Provide the [x, y] coordinate of the cell's center where the given text is located.  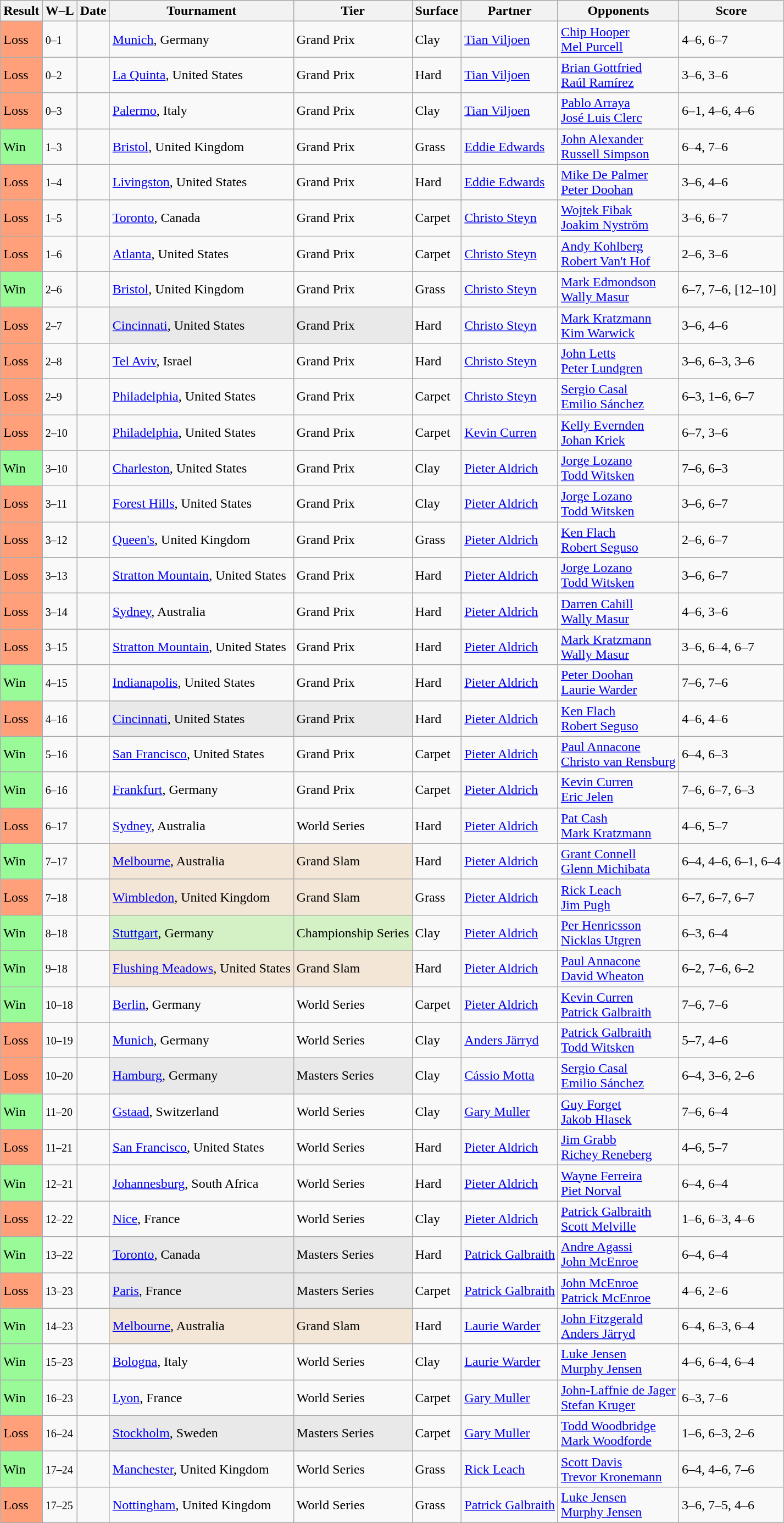
7–18 [59, 897]
Championship Series [353, 933]
6–3, 1–6, 6–7 [731, 397]
15–23 [59, 1361]
Berlin, Germany [201, 1004]
Gstaad, Switzerland [201, 1112]
W–L [59, 11]
John Letts Peter Lundgren [618, 360]
2–6 [59, 289]
Cássio Motta [510, 1076]
10–20 [59, 1076]
Pablo Arraya José Luis Clerc [618, 111]
Manchester, United Kingdom [201, 1469]
9–18 [59, 968]
2–9 [59, 397]
13–23 [59, 1290]
16–24 [59, 1433]
John-Laffnie de Jager Stefan Kruger [618, 1398]
6–3, 6–4 [731, 933]
3–15 [59, 647]
11–21 [59, 1147]
6–7, 6–7, 6–7 [731, 897]
4–6, 4–6 [731, 719]
12–22 [59, 1219]
Tier [353, 11]
Todd Woodbridge Mark Woodforde [618, 1433]
Mark Kratzmann Kim Warwick [618, 325]
3–11 [59, 504]
0–1 [59, 40]
4–6, 3–6 [731, 611]
Scott Davis Trevor Kronemann [618, 1469]
Wayne Ferreira Piet Norval [618, 1183]
Bologna, Italy [201, 1361]
10–18 [59, 1004]
Guy Forget Jakob Hlasek [618, 1112]
10–19 [59, 1041]
4–6, 6–4, 6–4 [731, 1361]
3–6, 6–4, 6–7 [731, 647]
7–17 [59, 861]
12–21 [59, 1183]
1–6 [59, 254]
3–6, 6–3, 3–6 [731, 360]
6–17 [59, 825]
17–25 [59, 1504]
Grant Connell Glenn Michibata [618, 861]
3–14 [59, 611]
2–8 [59, 360]
Partner [510, 11]
Mark Kratzmann Wally Masur [618, 647]
4–15 [59, 682]
Stockholm, Sweden [201, 1433]
Paris, France [201, 1290]
Kevin Curren Patrick Galbraith [618, 1004]
Nottingham, United Kingdom [201, 1504]
Result [21, 11]
1–6, 6–3, 2–6 [731, 1433]
0–3 [59, 111]
6–2, 7–6, 6–2 [731, 968]
6–7, 3–6 [731, 432]
Paul Annacone David Wheaton [618, 968]
6–16 [59, 790]
Andre Agassi John McEnroe [618, 1255]
Date [93, 11]
Pat Cash Mark Kratzmann [618, 825]
John McEnroe Patrick McEnroe [618, 1290]
Palermo, Italy [201, 111]
6–4, 6–3 [731, 754]
6–4, 7–6 [731, 146]
11–20 [59, 1112]
6–7, 7–6, [12–10] [731, 289]
6–4, 6–3, 6–4 [731, 1326]
6–4, 3–6, 2–6 [731, 1076]
3–13 [59, 576]
Nice, France [201, 1219]
1–4 [59, 182]
Johannesburg, South Africa [201, 1183]
Kevin Curren [510, 432]
17–24 [59, 1469]
Atlanta, United States [201, 254]
Livingston, United States [201, 182]
Paul Annacone Christo van Rensburg [618, 754]
Patrick Galbraith Scott Melville [618, 1219]
La Quinta, United States [201, 75]
7–6, 6–4 [731, 1112]
7–6, 6–7, 6–3 [731, 790]
Stuttgart, Germany [201, 933]
John Alexander Russell Simpson [618, 146]
2–6, 3–6 [731, 254]
Flushing Meadows, United States [201, 968]
4–6, 2–6 [731, 1290]
Kevin Curren Eric Jelen [618, 790]
Charleston, United States [201, 468]
3–6, 3–6 [731, 75]
Patrick Galbraith Todd Witsken [618, 1041]
2–6, 6–7 [731, 540]
Hamburg, Germany [201, 1076]
Rick Leach Jim Pugh [618, 897]
6–3, 7–6 [731, 1398]
Queen's, United Kingdom [201, 540]
5–7, 4–6 [731, 1041]
Anders Järryd [510, 1041]
13–22 [59, 1255]
Jim Grabb Richey Reneberg [618, 1147]
Wimbledon, United Kingdom [201, 897]
Mike De Palmer Peter Doohan [618, 182]
Surface [437, 11]
4–6, 6–7 [731, 40]
Wojtek Fibak Joakim Nyström [618, 218]
4–16 [59, 719]
1–5 [59, 218]
Mark Edmondson Wally Masur [618, 289]
Kelly Evernden Johan Kriek [618, 432]
John Fitzgerald Anders Järryd [618, 1326]
Andy Kohlberg Robert Van't Hof [618, 254]
Rick Leach [510, 1469]
3–10 [59, 468]
0–2 [59, 75]
Per Henricsson Nicklas Utgren [618, 933]
5–16 [59, 754]
Forest Hills, United States [201, 504]
6–1, 4–6, 4–6 [731, 111]
Score [731, 11]
Tournament [201, 11]
1–3 [59, 146]
Tel Aviv, Israel [201, 360]
16–23 [59, 1398]
Peter Doohan Laurie Warder [618, 682]
6–4, 4–6, 7–6 [731, 1469]
14–23 [59, 1326]
3–12 [59, 540]
2–10 [59, 432]
Darren Cahill Wally Masur [618, 611]
3–6, 7–5, 4–6 [731, 1504]
2–7 [59, 325]
Lyon, France [201, 1398]
Indianapolis, United States [201, 682]
Brian Gottfried Raúl Ramírez [618, 75]
Frankfurt, Germany [201, 790]
Chip Hooper Mel Purcell [618, 40]
1–6, 6–3, 4–6 [731, 1219]
8–18 [59, 933]
Opponents [618, 11]
6–4, 4–6, 6–1, 6–4 [731, 861]
7–6, 6–3 [731, 468]
